Capture the cell that displays the provided text and extract its (x, y) central coordinate. 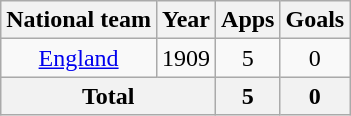
Year (186, 20)
Total (108, 96)
Apps (248, 20)
1909 (186, 58)
National team (79, 20)
England (79, 58)
Goals (315, 20)
